Output the (x, y) coordinate of the center of the cell containing the given text.  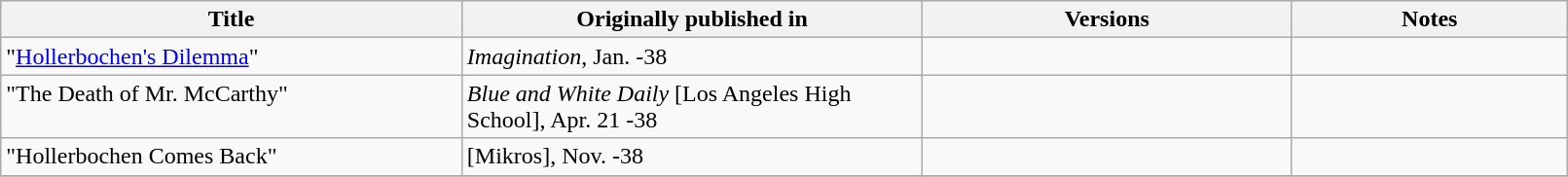
Versions (1108, 19)
Imagination, Jan. -38 (692, 56)
Originally published in (692, 19)
Blue and White Daily [Los Angeles High School], Apr. 21 -38 (692, 107)
"The Death of Mr. McCarthy" (232, 107)
[Mikros], Nov. -38 (692, 157)
Title (232, 19)
Notes (1430, 19)
"Hollerbochen Comes Back" (232, 157)
"Hollerbochen's Dilemma" (232, 56)
